Output the (x, y) coordinate of the center of the cell containing the given text.  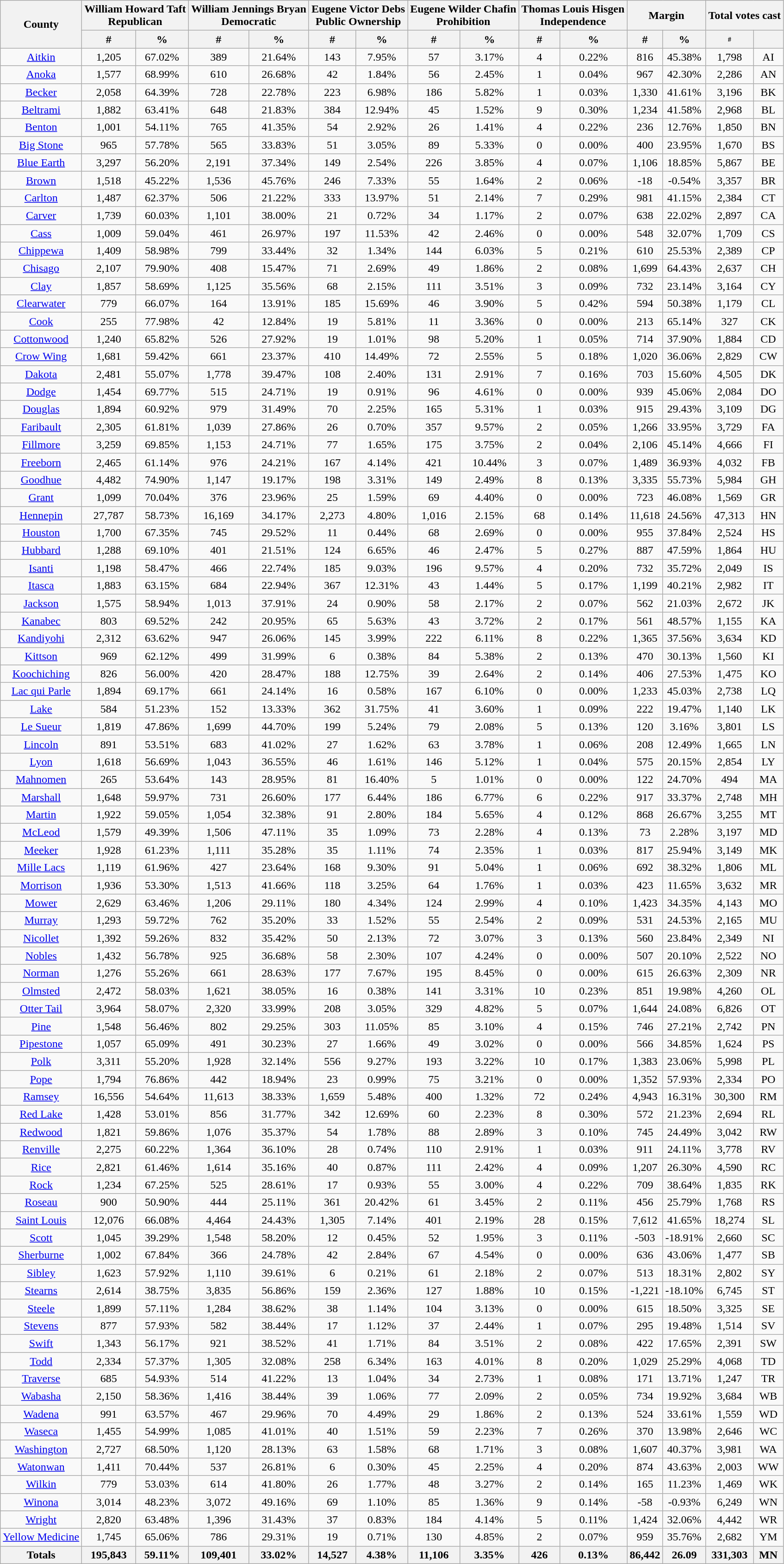
515 (218, 392)
1,607 (645, 1449)
60 (434, 1114)
33.37% (684, 797)
23.95% (684, 145)
59 (434, 1432)
29.31% (279, 1537)
1,835 (729, 1185)
44.70% (279, 726)
MO (768, 903)
38.75% (162, 1290)
61.46% (162, 1167)
193 (434, 1061)
25.11% (279, 1202)
47.11% (279, 832)
79 (434, 726)
36.06% (684, 357)
18.50% (684, 1308)
2,349 (729, 938)
195,843 (109, 1555)
Fillmore (41, 444)
69.10% (162, 551)
513 (645, 1273)
734 (645, 1396)
1,009 (109, 233)
3,357 (729, 180)
FA (768, 427)
34.85% (684, 1044)
56.46% (162, 1026)
58.36% (162, 1396)
709 (645, 1185)
2,614 (109, 1290)
24.70% (684, 779)
2.14% (490, 198)
1,665 (729, 744)
765 (218, 127)
3,014 (109, 1502)
0.45% (382, 1238)
408 (218, 269)
1,424 (645, 1520)
1.78% (382, 1132)
Wabasha (41, 1396)
37.56% (684, 638)
333 (332, 198)
1,864 (729, 551)
Wright (41, 1520)
54.93% (162, 1379)
145 (332, 638)
4,590 (729, 1167)
2,742 (729, 1026)
50 (332, 938)
26.60% (279, 797)
DG (768, 409)
2.35% (490, 850)
981 (645, 198)
466 (218, 568)
1,644 (645, 1008)
WC (768, 1432)
3,801 (729, 726)
13.97% (382, 198)
1,575 (109, 603)
SE (768, 1308)
12.94% (382, 110)
6.34% (382, 1361)
CP (768, 251)
21.03% (684, 603)
131 (434, 374)
15.47% (279, 269)
6.98% (382, 92)
45.76% (279, 180)
144 (434, 251)
5.33% (490, 145)
69.17% (162, 691)
1,085 (218, 1432)
58.07% (162, 1008)
YM (768, 1537)
2.80% (382, 815)
53.01% (162, 1114)
Pope (41, 1079)
376 (218, 497)
41.15% (684, 198)
1,179 (729, 304)
MA (768, 779)
1.51% (382, 1432)
LQ (768, 691)
SW (768, 1343)
638 (645, 215)
59.05% (162, 815)
61.23% (162, 850)
Totals (41, 1555)
361 (332, 1202)
Eugene Victor DebsPublic Ownership (358, 16)
60.92% (162, 409)
67.84% (162, 1255)
868 (645, 815)
5.81% (382, 321)
1,120 (218, 1449)
BS (768, 145)
55.07% (162, 374)
35.16% (279, 1167)
246 (332, 180)
61.14% (162, 462)
32.14% (279, 1061)
118 (332, 885)
Chisago (41, 269)
20.10% (684, 956)
66.07% (162, 304)
CK (768, 321)
35.42% (279, 938)
426 (540, 1555)
817 (645, 850)
1,621 (218, 991)
2.49% (490, 480)
19.98% (684, 991)
DK (768, 374)
1.61% (382, 762)
WK (768, 1484)
1,205 (109, 57)
1,043 (218, 762)
0.90% (382, 603)
2.89% (490, 1132)
917 (645, 797)
1,794 (109, 1079)
1,821 (109, 1132)
0.91% (382, 392)
Steele (41, 1308)
53.30% (162, 885)
1.36% (490, 1502)
28.47% (279, 674)
1,409 (109, 251)
79.90% (162, 269)
3.16% (684, 726)
-18.10% (684, 1290)
2,286 (729, 75)
1.12% (382, 1326)
1.88% (490, 1290)
198 (332, 480)
24.21% (279, 462)
684 (218, 586)
19.48% (684, 1326)
2,481 (109, 374)
6.44% (382, 797)
NR (768, 973)
367 (332, 586)
29.96% (279, 1414)
2,309 (729, 973)
120 (645, 726)
939 (645, 392)
2.13% (382, 938)
410 (332, 357)
28.61% (279, 1185)
4,482 (109, 480)
37.84% (684, 533)
1,240 (109, 339)
1,057 (109, 1044)
Otter Tail (41, 1008)
47.86% (162, 726)
57.92% (162, 1273)
Big Stone (41, 145)
70.04% (162, 497)
163 (434, 1361)
2.42% (490, 1167)
61.96% (162, 868)
1,045 (109, 1238)
67 (434, 1255)
1,119 (109, 868)
196 (434, 568)
LY (768, 762)
3,778 (729, 1150)
48.57% (684, 621)
54.64% (162, 1097)
2,391 (729, 1343)
1,099 (109, 497)
1,648 (109, 797)
130 (434, 1537)
1,416 (218, 1396)
1,383 (645, 1061)
49.39% (162, 832)
1,125 (218, 286)
1,147 (218, 480)
427 (218, 868)
582 (218, 1326)
199 (332, 726)
31.99% (279, 656)
Goodhue (41, 480)
4.24% (490, 956)
Dodge (41, 392)
MK (768, 850)
24.49% (684, 1132)
HU (768, 551)
2,727 (109, 1449)
63.15% (162, 586)
2.99% (490, 903)
3.35% (490, 1555)
Cook (41, 321)
5,867 (729, 163)
1.64% (490, 180)
Renville (41, 1150)
Winona (41, 1502)
4,442 (729, 1520)
499 (218, 656)
1,016 (434, 515)
15.60% (684, 374)
LS (768, 726)
11,106 (434, 1555)
Carlton (41, 198)
456 (645, 1202)
71 (332, 269)
26.81% (279, 1467)
BE (768, 163)
560 (645, 938)
52 (434, 1238)
36.10% (279, 1150)
88 (434, 1132)
59.97% (162, 797)
1.34% (382, 251)
68.99% (162, 75)
Todd (41, 1361)
AI (768, 57)
507 (645, 956)
4.80% (382, 515)
4,143 (729, 903)
1,936 (109, 885)
1,106 (645, 163)
SC (768, 1238)
13.71% (684, 1379)
1,140 (729, 709)
41.01% (279, 1432)
21.23% (684, 1114)
874 (645, 1467)
57.11% (162, 1308)
74 (434, 850)
56.78% (162, 956)
Stearns (41, 1290)
2.55% (490, 357)
57 (434, 57)
59.11% (162, 1555)
16.31% (684, 1097)
37.34% (279, 163)
14.49% (382, 357)
Wadena (41, 1414)
1.95% (490, 1238)
1,293 (109, 920)
-0.93% (684, 1502)
1,798 (729, 57)
226 (434, 163)
Roseau (41, 1202)
1.11% (382, 850)
20.95% (279, 621)
3.45% (490, 1202)
8.45% (490, 973)
51.23% (162, 709)
561 (645, 621)
MT (768, 815)
2,854 (729, 762)
420 (218, 674)
2.08% (490, 726)
RW (768, 1132)
24.43% (279, 1220)
991 (109, 1414)
180 (332, 903)
2.73% (490, 1379)
37.90% (684, 339)
9.03% (382, 568)
Blue Earth (41, 163)
Freeborn (41, 462)
IS (768, 568)
614 (218, 1484)
4,260 (729, 991)
3,197 (729, 832)
3.13% (490, 1308)
1,778 (218, 374)
KA (768, 621)
1,518 (109, 180)
BR (768, 180)
34.17% (279, 515)
1,745 (109, 1537)
WD (768, 1414)
PL (768, 1061)
11.53% (382, 233)
11.65% (684, 885)
12.75% (382, 674)
Thomas Louis HisgenIndependence (573, 16)
746 (645, 1026)
65.82% (162, 339)
Norman (41, 973)
13 (332, 1379)
188 (332, 674)
0.83% (382, 1520)
3.90% (490, 304)
58.47% (162, 568)
1.59% (382, 497)
11.23% (684, 1484)
2,646 (729, 1432)
Margin (666, 16)
33 (332, 920)
525 (218, 1185)
68.50% (162, 1449)
SV (768, 1326)
648 (218, 110)
41.58% (684, 110)
3.78% (490, 744)
-58 (645, 1502)
Watonwan (41, 1467)
Anoka (41, 75)
1.66% (382, 1044)
104 (434, 1308)
692 (645, 868)
370 (645, 1432)
3.27% (490, 1484)
1,029 (645, 1361)
31.75% (382, 709)
48.23% (162, 1502)
7,612 (645, 1220)
911 (645, 1150)
69.52% (162, 621)
295 (645, 1326)
35.56% (279, 286)
OT (768, 1008)
26.68% (279, 75)
Le Sueur (41, 726)
195 (434, 973)
FI (768, 444)
2,968 (729, 110)
27.86% (279, 427)
3,335 (645, 480)
53.51% (162, 744)
41.61% (684, 92)
25.79% (684, 1202)
3.22% (490, 1061)
2,273 (332, 515)
14,527 (332, 1555)
67.35% (162, 533)
2,629 (109, 903)
1,396 (218, 1520)
3.25% (382, 885)
Lyon (41, 762)
2,694 (729, 1114)
30.23% (279, 1044)
Total votes cast (745, 16)
1,475 (729, 674)
976 (218, 462)
762 (218, 920)
39.47% (279, 374)
Becker (41, 92)
421 (434, 462)
168 (332, 868)
64 (434, 885)
1,020 (645, 357)
53.64% (162, 779)
24.11% (684, 1150)
594 (645, 304)
423 (645, 885)
7.33% (382, 180)
584 (109, 709)
6.65% (382, 551)
1,288 (109, 551)
55.26% (162, 973)
4,666 (729, 444)
13.98% (684, 1432)
BK (768, 92)
RK (768, 1185)
41.02% (279, 744)
Rock (41, 1185)
Cass (41, 233)
41.35% (279, 127)
56 (434, 75)
524 (645, 1414)
442 (218, 1079)
491 (218, 1044)
2.30% (382, 956)
915 (645, 409)
3,072 (218, 1502)
714 (645, 339)
Beltrami (41, 110)
0.12% (593, 815)
2,524 (729, 533)
65.09% (162, 1044)
56.00% (162, 674)
3,634 (729, 638)
WN (768, 1502)
506 (218, 198)
2.46% (490, 233)
54.11% (162, 127)
13.91% (279, 304)
1,153 (218, 444)
0.27% (593, 551)
7.14% (382, 1220)
Clearwater (41, 304)
303 (332, 1026)
10.44% (490, 462)
NI (768, 938)
3,964 (109, 1008)
42.30% (684, 75)
Houston (41, 533)
26.30% (684, 1167)
955 (645, 533)
1,454 (109, 392)
636 (645, 1255)
12.49% (684, 744)
36.68% (279, 956)
KD (768, 638)
1,247 (729, 1379)
1,806 (729, 868)
1,709 (729, 233)
Marshall (41, 797)
2,738 (729, 691)
32.38% (279, 815)
Nobles (41, 956)
Pipestone (41, 1044)
342 (332, 1114)
1,922 (109, 815)
23.14% (684, 286)
20.15% (684, 762)
1.14% (382, 1308)
WW (768, 1467)
5.38% (490, 656)
PN (768, 1026)
575 (645, 762)
24.53% (684, 920)
59.26% (162, 938)
683 (218, 744)
444 (218, 1202)
1,506 (218, 832)
Kandiyohi (41, 638)
LN (768, 744)
27.92% (279, 339)
25.29% (684, 1361)
PO (768, 1079)
24.78% (279, 1255)
ML (768, 868)
59.72% (162, 920)
JK (768, 603)
242 (218, 621)
41.66% (279, 885)
4,464 (218, 1220)
1,469 (729, 1484)
77.98% (162, 321)
1,899 (109, 1308)
3,255 (729, 815)
County (41, 24)
18.31% (684, 1273)
Pine (41, 1026)
703 (645, 374)
Aitkin (41, 57)
24 (332, 603)
877 (109, 1326)
2,003 (729, 1467)
556 (332, 1061)
406 (645, 674)
ST (768, 1290)
832 (218, 938)
58.98% (162, 251)
MU (768, 920)
81 (332, 779)
3,196 (729, 92)
236 (645, 127)
47,313 (729, 515)
1.65% (382, 444)
Mahnomen (41, 779)
6.03% (490, 251)
329 (434, 1008)
-18 (645, 180)
5.48% (382, 1097)
58.73% (162, 515)
89 (434, 145)
366 (218, 1255)
1,392 (109, 938)
1.06% (382, 1396)
40.37% (684, 1449)
26.09 (684, 1555)
23.84% (684, 938)
16,556 (109, 1097)
4,032 (729, 462)
63.46% (162, 903)
32 (332, 251)
1,111 (218, 850)
HS (768, 533)
WR (768, 1520)
29.52% (279, 533)
5.65% (490, 815)
55.73% (684, 480)
1,155 (729, 621)
WA (768, 1449)
2.47% (490, 551)
4,505 (729, 374)
0.42% (593, 304)
Hubbard (41, 551)
31.49% (279, 409)
63.41% (162, 110)
41.80% (279, 1484)
1,002 (109, 1255)
12 (332, 1238)
57.37% (162, 1361)
1,330 (645, 92)
21.22% (279, 198)
38.32% (684, 868)
799 (218, 251)
2,058 (109, 92)
CA (768, 215)
-18.91% (684, 1238)
0.74% (382, 1150)
-1,221 (645, 1290)
13.33% (279, 709)
7.67% (382, 973)
2,389 (729, 251)
Isanti (41, 568)
1,428 (109, 1114)
40.21% (684, 586)
-503 (645, 1238)
39.61% (279, 1273)
0.23% (593, 991)
Clay (41, 286)
3,259 (109, 444)
816 (645, 57)
1,411 (109, 1467)
RS (768, 1202)
76.86% (162, 1079)
15.69% (382, 304)
2,165 (729, 920)
1,618 (109, 762)
357 (434, 427)
2,522 (729, 956)
531 (645, 920)
62.12% (162, 656)
Kittson (41, 656)
2,897 (729, 215)
21.64% (279, 57)
26.63% (684, 973)
1,487 (109, 198)
28.63% (279, 973)
FB (768, 462)
Lake (41, 709)
Benton (41, 127)
2.45% (490, 75)
2,312 (109, 638)
6.77% (490, 797)
851 (645, 991)
GR (768, 497)
Eugene Wilder ChafinProhibition (463, 16)
2.18% (490, 1273)
William Jennings BryanDemocratic (249, 16)
2,821 (109, 1167)
41.65% (684, 1220)
63.57% (162, 1414)
2,049 (729, 568)
26.97% (279, 233)
803 (109, 621)
2,320 (218, 1008)
5,998 (729, 1061)
16.40% (382, 779)
Redwood (41, 1132)
Carver (41, 215)
25 (332, 497)
0.16% (593, 374)
255 (109, 321)
494 (729, 779)
MR (768, 885)
30,300 (729, 1097)
2,275 (109, 1150)
2.09% (490, 1396)
26.06% (279, 638)
74.90% (162, 480)
SB (768, 1255)
65 (332, 621)
3,164 (729, 286)
Lac qui Parle (41, 691)
1,739 (109, 215)
28.13% (279, 1449)
24.14% (279, 691)
29.43% (684, 409)
29.11% (279, 903)
53.03% (162, 1484)
25.94% (684, 850)
3,632 (729, 885)
GH (768, 480)
2,084 (729, 392)
389 (218, 57)
66.08% (162, 1220)
572 (645, 1114)
1,681 (109, 357)
1,039 (218, 427)
Crow Wing (41, 357)
12.31% (382, 586)
58.69% (162, 286)
4.38% (382, 1555)
60.22% (162, 1150)
57.78% (162, 145)
1,076 (218, 1132)
461 (218, 233)
59.42% (162, 357)
DO (768, 392)
965 (109, 145)
1,623 (109, 1273)
384 (332, 110)
685 (109, 1379)
122 (645, 779)
3.21% (490, 1079)
Kanabec (41, 621)
Ramsey (41, 1097)
213 (645, 321)
Chippewa (41, 251)
36.55% (279, 762)
12,076 (109, 1220)
2,637 (729, 269)
887 (645, 551)
2,820 (109, 1520)
159 (332, 1290)
Wilkin (41, 1484)
5.31% (490, 409)
1.62% (382, 744)
Brown (41, 180)
38.00% (279, 215)
3.75% (490, 444)
127 (434, 1290)
WB (768, 1396)
23.96% (279, 497)
3,109 (729, 409)
1,857 (109, 286)
PS (768, 1044)
171 (645, 1379)
33.99% (279, 1008)
2,682 (729, 1537)
1.44% (490, 586)
1,614 (218, 1167)
60.03% (162, 215)
1.04% (382, 1379)
3.72% (490, 621)
514 (218, 1379)
16,169 (218, 515)
108 (332, 374)
1.09% (382, 832)
24.08% (684, 1008)
1,206 (218, 903)
12.84% (279, 321)
18.85% (684, 163)
4.01% (490, 1361)
1,207 (645, 1167)
728 (218, 92)
37.91% (279, 603)
2,660 (729, 1238)
2,305 (109, 427)
27.53% (684, 674)
CD (768, 339)
35.20% (279, 920)
0.24% (593, 1097)
1,343 (109, 1343)
2,829 (729, 357)
1,432 (109, 956)
258 (332, 1361)
IT (768, 586)
11,613 (218, 1097)
2.36% (382, 1290)
48 (434, 1484)
0.87% (382, 1167)
1,700 (109, 533)
2,107 (109, 269)
1,670 (729, 145)
5.63% (382, 621)
45.38% (684, 57)
31.43% (279, 1520)
562 (645, 603)
175 (434, 444)
2.17% (490, 603)
26.67% (684, 815)
4,068 (729, 1361)
Washington (41, 1449)
1,514 (729, 1326)
1.32% (490, 1097)
969 (109, 656)
1,284 (218, 1308)
75 (434, 1079)
McLeod (41, 832)
58.94% (162, 603)
1,559 (729, 1414)
11.05% (382, 1026)
331,303 (729, 1555)
1.84% (382, 75)
4.54% (490, 1255)
Faribault (41, 427)
28.95% (279, 779)
1,850 (729, 127)
3,835 (218, 1290)
Waseca (41, 1432)
802 (218, 1026)
2,982 (729, 586)
1,233 (645, 691)
29.25% (279, 1026)
KI (768, 656)
27,787 (109, 515)
32.07% (684, 233)
35.72% (684, 568)
3.02% (490, 1044)
50.38% (684, 304)
5.20% (490, 339)
1,477 (729, 1255)
45.14% (684, 444)
CW (768, 357)
43.06% (684, 1255)
1,198 (109, 568)
59.04% (162, 233)
3,311 (109, 1061)
67.25% (162, 1185)
11,618 (645, 515)
MD (768, 832)
3.60% (490, 709)
Scott (41, 1238)
979 (218, 409)
6,745 (729, 1290)
Sherburne (41, 1255)
164 (218, 304)
0.44% (382, 533)
33.83% (279, 145)
2,748 (729, 797)
Martin (41, 815)
0.58% (382, 691)
3,042 (729, 1132)
35.76% (684, 1537)
5.04% (490, 868)
1,276 (109, 973)
KO (768, 674)
67.02% (162, 57)
35.28% (279, 850)
1,199 (645, 586)
12.76% (684, 127)
CY (768, 286)
CT (768, 198)
50.90% (162, 1202)
362 (332, 709)
21.83% (279, 110)
61.81% (162, 427)
58.03% (162, 991)
39.29% (162, 1238)
29 (434, 1414)
2,150 (109, 1396)
MN (768, 1555)
548 (645, 233)
526 (218, 339)
RL (768, 1114)
41.22% (279, 1379)
33.61% (684, 1414)
Mower (41, 903)
CH (768, 269)
109,401 (218, 1555)
6,826 (729, 1008)
3.36% (490, 321)
23 (332, 1079)
0.29% (593, 198)
1,579 (109, 832)
SY (768, 1273)
NO (768, 956)
38.62% (279, 1308)
3,729 (729, 427)
3,684 (729, 1396)
47.59% (684, 551)
5.82% (490, 92)
856 (218, 1114)
Saint Louis (41, 1220)
18,274 (729, 1220)
55.20% (162, 1061)
3.99% (382, 638)
900 (109, 1202)
56.69% (162, 762)
Red Lake (41, 1114)
34.35% (684, 903)
38.64% (684, 1185)
CS (768, 233)
2.84% (382, 1255)
31.77% (279, 1114)
Rice (41, 1167)
65.06% (162, 1537)
1,513 (218, 885)
58.20% (279, 1238)
5.12% (490, 762)
69.85% (162, 444)
1,423 (645, 903)
1,884 (729, 339)
1,560 (729, 656)
45.03% (684, 691)
23.37% (279, 357)
1,054 (218, 815)
Stevens (41, 1326)
826 (109, 674)
1,882 (109, 110)
2.44% (490, 1326)
98 (434, 339)
AN (768, 75)
4.34% (382, 903)
Mille Lacs (41, 868)
7.95% (382, 57)
Jackson (41, 603)
22.78% (279, 92)
MH (768, 797)
891 (109, 744)
4,943 (645, 1097)
731 (218, 797)
4.61% (490, 392)
3,149 (729, 850)
Traverse (41, 1379)
1,569 (729, 497)
3,325 (729, 1308)
65.14% (684, 321)
967 (645, 75)
107 (434, 956)
0.18% (593, 357)
CL (768, 304)
959 (645, 1537)
146 (434, 762)
327 (729, 321)
56.17% (162, 1343)
23.64% (279, 868)
2,191 (218, 163)
467 (218, 1414)
921 (218, 1343)
59.86% (162, 1132)
2.40% (382, 374)
27.21% (684, 1026)
BN (768, 127)
56.86% (279, 1290)
24.56% (684, 515)
1.17% (490, 215)
1.76% (490, 885)
63.48% (162, 1520)
32.08% (279, 1361)
Swift (41, 1343)
223 (332, 92)
723 (645, 497)
1.58% (382, 1449)
925 (218, 956)
45.22% (162, 180)
Grant (41, 497)
1,659 (332, 1097)
565 (218, 145)
4.85% (490, 1537)
Cottonwood (41, 339)
64.43% (684, 269)
Morrison (41, 885)
1,768 (729, 1202)
Murray (41, 920)
63.62% (162, 638)
1,001 (109, 127)
25.53% (684, 251)
1,455 (109, 1432)
OL (768, 991)
2,384 (729, 198)
70.44% (162, 1467)
5,984 (729, 480)
1,352 (645, 1079)
22.94% (279, 586)
1.10% (382, 1502)
64.39% (162, 92)
Lincoln (41, 744)
17.65% (684, 1343)
Nicollet (41, 938)
33.44% (279, 251)
1,819 (109, 726)
3,981 (729, 1449)
38.33% (279, 1097)
Dakota (41, 374)
SL (768, 1220)
566 (645, 1044)
LK (768, 709)
4.40% (490, 497)
0.99% (382, 1079)
33.02% (279, 1555)
3,297 (109, 163)
69.77% (162, 392)
BL (768, 110)
TD (768, 1361)
62.37% (162, 198)
35.37% (279, 1132)
152 (218, 709)
38.52% (279, 1343)
3.10% (490, 1026)
18.94% (279, 1079)
1,883 (109, 586)
947 (218, 638)
9.27% (382, 1061)
William Howard TaftRepublican (135, 16)
RM (768, 1097)
38 (332, 1308)
36.93% (684, 462)
6,249 (729, 1502)
Olmsted (41, 991)
2,802 (729, 1273)
56.20% (162, 163)
30.13% (684, 656)
470 (645, 656)
1,110 (218, 1273)
1,013 (218, 603)
1,365 (645, 638)
1,489 (645, 462)
TR (768, 1379)
0.26% (593, 1432)
32.06% (684, 1520)
3.00% (490, 1185)
12.69% (382, 1114)
6.11% (490, 638)
265 (109, 779)
3.17% (490, 57)
110 (434, 1150)
197 (332, 233)
49.16% (279, 1502)
45.06% (684, 392)
19.17% (279, 480)
Hennepin (41, 515)
Koochiching (41, 674)
4.82% (490, 1008)
33.95% (684, 427)
2,672 (729, 603)
2.64% (490, 674)
21 (332, 215)
Yellow Medicine (41, 1537)
1.77% (382, 1484)
19.47% (684, 709)
Itasca (41, 586)
0.72% (382, 215)
2,106 (645, 444)
786 (218, 1537)
38.05% (279, 991)
1,101 (218, 215)
6.10% (490, 691)
46.08% (684, 497)
0.71% (382, 1537)
1.41% (490, 127)
23.06% (684, 1061)
537 (218, 1467)
Douglas (41, 409)
4.49% (382, 1414)
21.51% (279, 551)
RV (768, 1150)
Sibley (41, 1273)
422 (645, 1343)
0.93% (382, 1185)
Polk (41, 1061)
3.85% (490, 163)
RC (768, 1167)
96 (434, 392)
2,465 (109, 462)
2.19% (490, 1220)
20.42% (382, 1202)
19.92% (684, 1396)
2,472 (109, 991)
3.07% (490, 938)
1,364 (218, 1150)
43.63% (684, 1467)
54.99% (162, 1432)
1,624 (729, 1044)
1,577 (109, 75)
22.02% (684, 215)
141 (434, 991)
2.92% (382, 127)
HN (768, 515)
22.74% (279, 568)
0.70% (382, 427)
86,442 (645, 1555)
9.30% (382, 868)
Meeker (41, 850)
5.24% (382, 726)
-0.54% (684, 180)
1,536 (218, 180)
1,266 (645, 427)
